Find where the given text appears and provide that cell's center as (X, Y) coordinate. 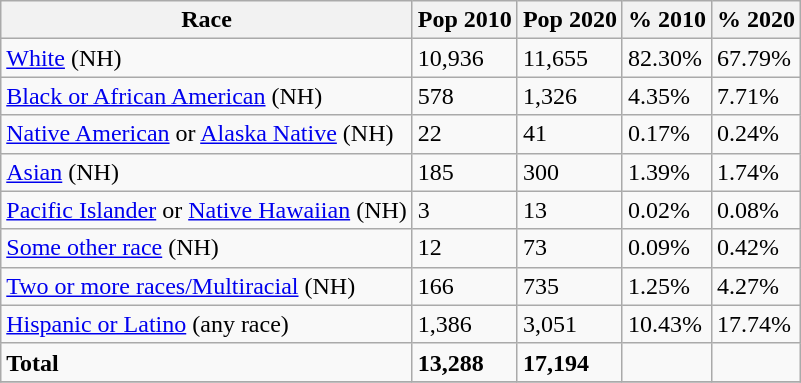
578 (464, 96)
0.17% (666, 134)
300 (570, 172)
1.74% (756, 172)
Hispanic or Latino (any race) (207, 324)
1,386 (464, 324)
4.27% (756, 286)
% 2010 (666, 20)
Total (207, 362)
3,051 (570, 324)
67.79% (756, 58)
4.35% (666, 96)
0.24% (756, 134)
Pop 2020 (570, 20)
7.71% (756, 96)
0.09% (666, 248)
12 (464, 248)
0.42% (756, 248)
735 (570, 286)
% 2020 (756, 20)
0.02% (666, 210)
Pacific Islander or Native Hawaiian (NH) (207, 210)
Asian (NH) (207, 172)
1.25% (666, 286)
11,655 (570, 58)
41 (570, 134)
17,194 (570, 362)
13,288 (464, 362)
Black or African American (NH) (207, 96)
White (NH) (207, 58)
185 (464, 172)
10,936 (464, 58)
Some other race (NH) (207, 248)
Race (207, 20)
0.08% (756, 210)
73 (570, 248)
10.43% (666, 324)
Native American or Alaska Native (NH) (207, 134)
Pop 2010 (464, 20)
3 (464, 210)
22 (464, 134)
166 (464, 286)
17.74% (756, 324)
1,326 (570, 96)
82.30% (666, 58)
Two or more races/Multiracial (NH) (207, 286)
1.39% (666, 172)
13 (570, 210)
